Detect which cell encompasses the target text, then output its (X, Y) center coordinate. 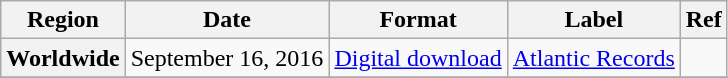
Label (594, 20)
Worldwide (63, 58)
Ref (704, 20)
Atlantic Records (594, 58)
September 16, 2016 (227, 58)
Format (418, 20)
Region (63, 20)
Digital download (418, 58)
Date (227, 20)
